Provide the [x, y] coordinate of the cell's center where the given text is located.  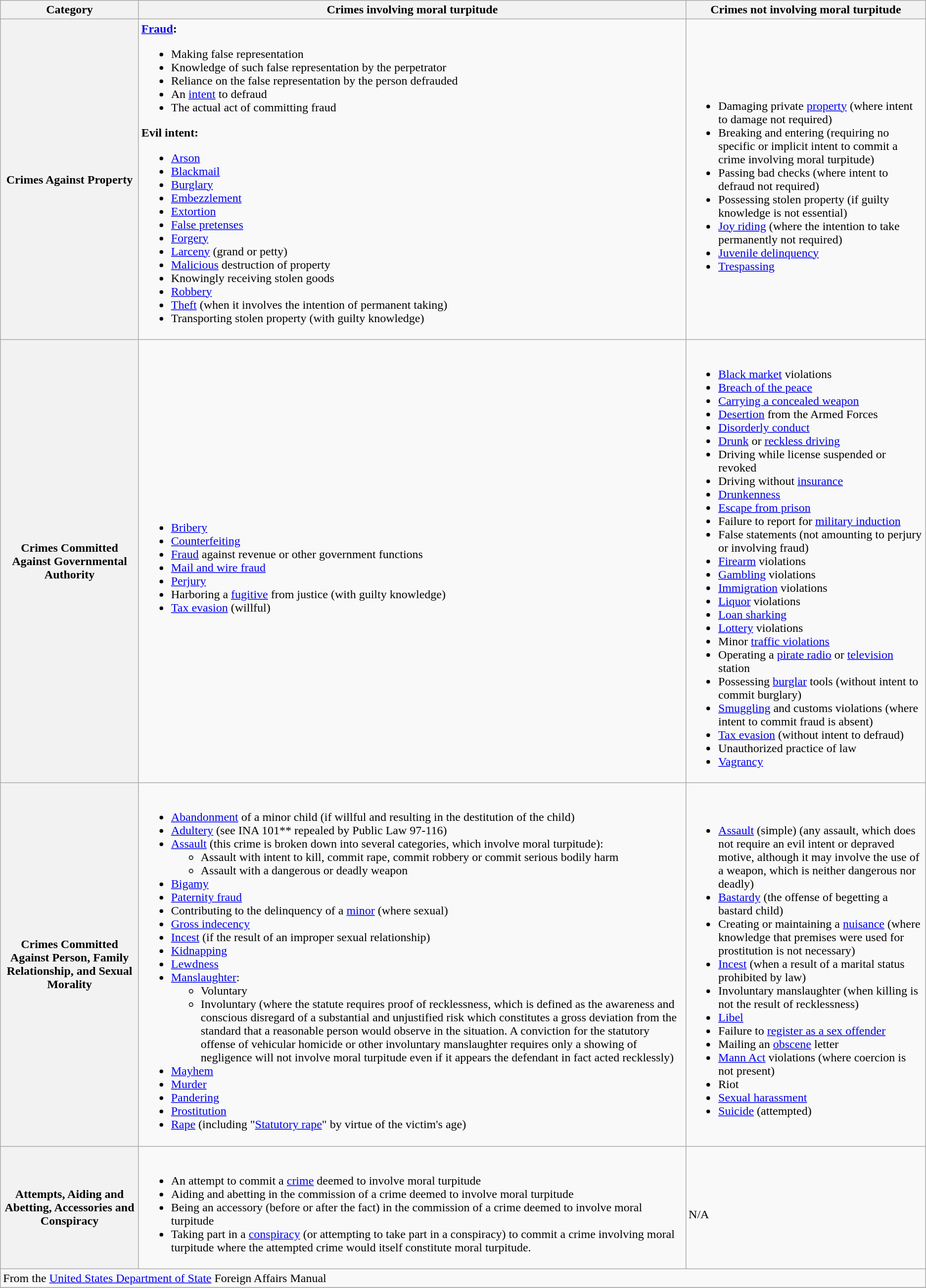
Crimes Committed Against Governmental Authority [69, 561]
Attempts, Aiding and Abetting, Accessories and Conspiracy [69, 1207]
N/A [806, 1207]
Crimes Against Property [69, 179]
Crimes Committed Against Person, Family Relationship, and Sexual Morality [69, 964]
Crimes involving moral turpitude [412, 10]
From the United States Department of State Foreign Affairs Manual [463, 1278]
Category [69, 10]
Crimes not involving moral turpitude [806, 10]
